Detect which cell encompasses the target text, then output its (X, Y) center coordinate. 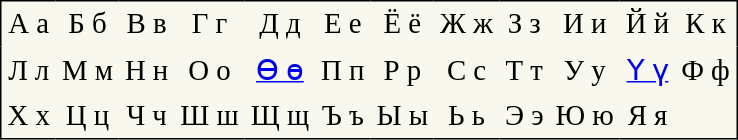
П п (342, 69)
Ю ю (585, 116)
Г г (209, 24)
К к (706, 24)
Щ щ (280, 116)
Ч ч (146, 116)
А а (28, 24)
Р р (402, 69)
Ж ж (466, 24)
Ь ь (466, 116)
Й й (648, 24)
Я я (648, 116)
Б б (88, 24)
С с (466, 69)
Ц ц (88, 116)
Ө ө (280, 69)
М м (88, 69)
Ш ш (209, 116)
Ф ф (706, 69)
Ы ы (402, 116)
Д д (280, 24)
Ъ ъ (342, 116)
У у (585, 69)
Э э (524, 116)
Н н (146, 69)
Х х (28, 116)
Т т (524, 69)
Е е (342, 24)
Ү ү (648, 69)
И и (585, 24)
З з (524, 24)
Л л (28, 69)
Ё ё (402, 24)
В в (146, 24)
О о (209, 69)
